Pinpoint the cell where the given text exists, returning its [x, y] midpoint coordinate. 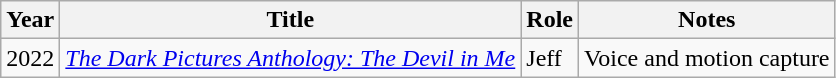
Role [550, 20]
Voice and motion capture [708, 58]
Year [30, 20]
Notes [708, 20]
Jeff [550, 58]
Title [290, 20]
The Dark Pictures Anthology: The Devil in Me [290, 58]
2022 [30, 58]
